Extract the [x, y] coordinate from the center of the cell holding the provided text.  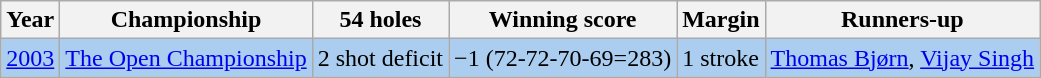
The Open Championship [186, 58]
Winning score [563, 20]
Margin [721, 20]
54 holes [380, 20]
Year [30, 20]
Runners-up [902, 20]
2 shot deficit [380, 58]
2003 [30, 58]
1 stroke [721, 58]
Thomas Bjørn, Vijay Singh [902, 58]
−1 (72-72-70-69=283) [563, 58]
Championship [186, 20]
